Identify which cell holds the provided text, then report its (X, Y) central coordinate. 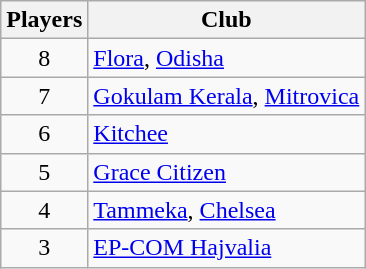
Tammeka, Chelsea (226, 210)
4 (44, 210)
Gokulam Kerala, Mitrovica (226, 96)
Players (44, 20)
Club (226, 20)
6 (44, 134)
Grace Citizen (226, 172)
EP-COM Hajvalia (226, 248)
Flora, Odisha (226, 58)
3 (44, 248)
Kitchee (226, 134)
7 (44, 96)
8 (44, 58)
5 (44, 172)
